Provide the (x, y) coordinate of the cell's center where the given text is located.  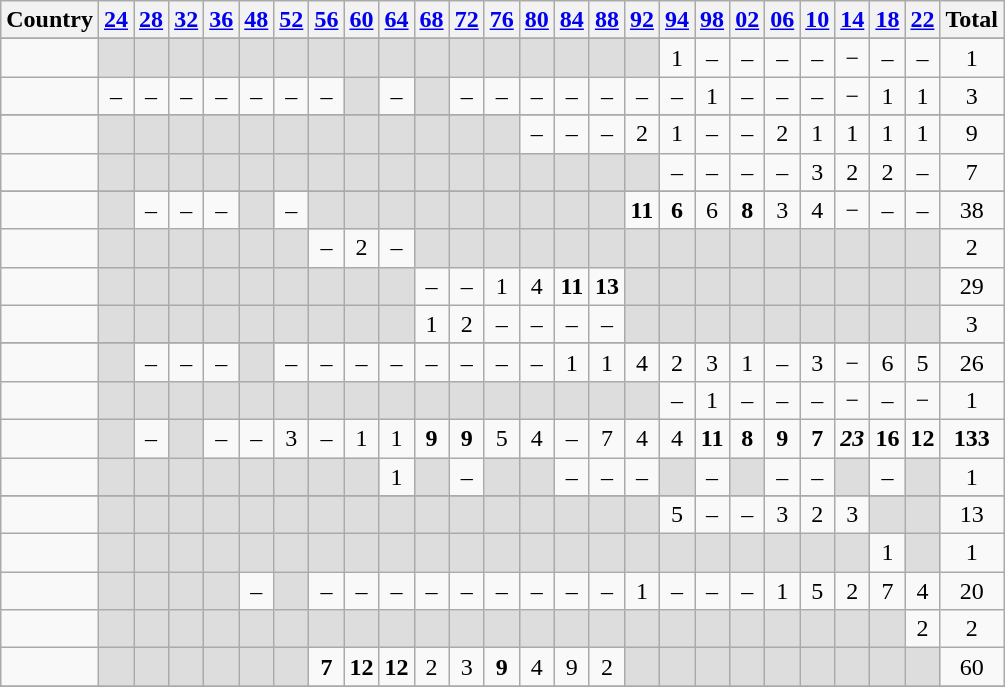
22 (922, 20)
29 (972, 286)
80 (536, 20)
10 (818, 20)
52 (292, 20)
14 (852, 20)
Country (50, 20)
02 (748, 20)
133 (972, 438)
56 (326, 20)
64 (396, 20)
16 (888, 438)
26 (972, 362)
28 (152, 20)
06 (782, 20)
84 (572, 20)
68 (432, 20)
32 (186, 20)
98 (712, 20)
23 (852, 438)
92 (642, 20)
94 (676, 20)
Total (972, 20)
72 (466, 20)
24 (116, 20)
88 (606, 20)
38 (972, 210)
48 (256, 20)
20 (972, 591)
18 (888, 20)
76 (502, 20)
36 (222, 20)
